Capture the cell that displays the provided text and extract its (x, y) central coordinate. 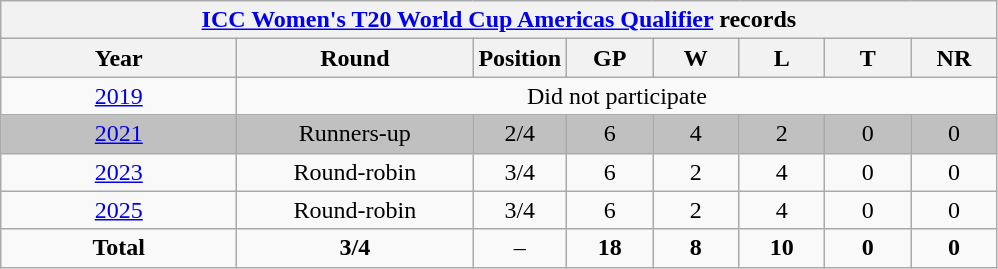
Runners-up (355, 134)
2025 (119, 210)
2019 (119, 96)
2021 (119, 134)
Year (119, 58)
2023 (119, 172)
10 (782, 248)
8 (696, 248)
18 (610, 248)
Total (119, 248)
2/4 (520, 134)
W (696, 58)
T (868, 58)
ICC Women's T20 World Cup Americas Qualifier records (499, 20)
Position (520, 58)
L (782, 58)
– (520, 248)
GP (610, 58)
Round (355, 58)
NR (954, 58)
Did not participate (617, 96)
